Find where the given text appears and provide that cell's center as [X, Y] coordinate. 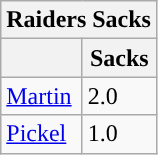
1.0 [119, 134]
Pickel [42, 134]
Raiders Sacks [79, 20]
2.0 [119, 96]
Martin [42, 96]
Sacks [119, 58]
